Locate the cell with the specified text and output its (x, y) center coordinate. 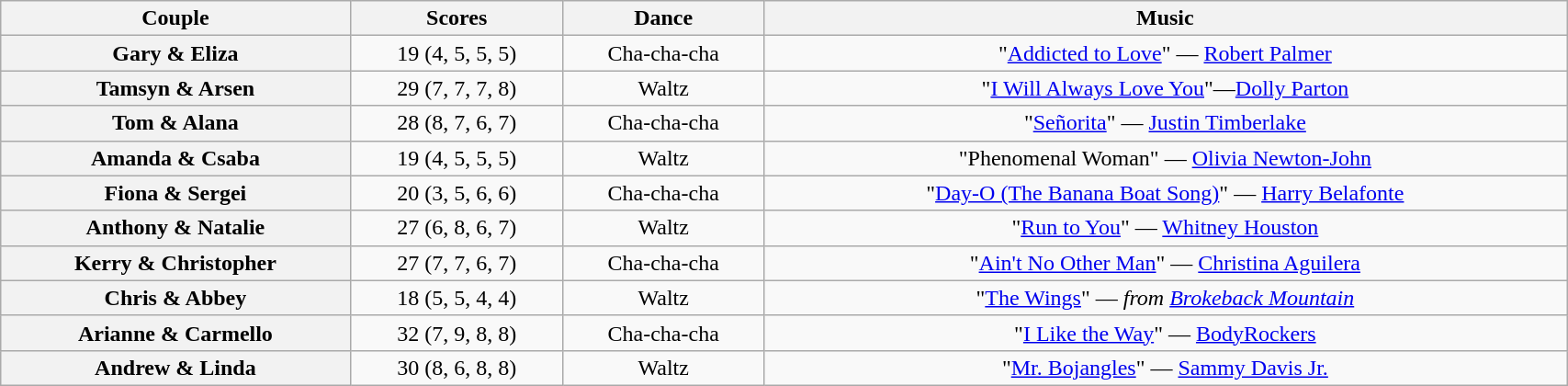
Fiona & Sergei (175, 193)
"Señorita" — Justin Timberlake (1165, 123)
20 (3, 5, 6, 6) (457, 193)
27 (6, 8, 6, 7) (457, 228)
Andrew & Linda (175, 368)
Tom & Alana (175, 123)
"Ain't No Other Man" — Christina Aguilera (1165, 263)
29 (7, 7, 7, 8) (457, 88)
"Addicted to Love" — Robert Palmer (1165, 53)
18 (5, 5, 4, 4) (457, 298)
"I Like the Way" — BodyRockers (1165, 333)
Music (1165, 18)
Anthony & Natalie (175, 228)
Amanda & Csaba (175, 158)
32 (7, 9, 8, 8) (457, 333)
Kerry & Christopher (175, 263)
Scores (457, 18)
Tamsyn & Arsen (175, 88)
"I Will Always Love You"—Dolly Parton (1165, 88)
"Phenomenal Woman" — Olivia Newton-John (1165, 158)
Chris & Abbey (175, 298)
"Day-O (The Banana Boat Song)" — Harry Belafonte (1165, 193)
Dance (663, 18)
Couple (175, 18)
"The Wings" — from Brokeback Mountain (1165, 298)
28 (8, 7, 6, 7) (457, 123)
"Run to You" — Whitney Houston (1165, 228)
27 (7, 7, 6, 7) (457, 263)
Gary & Eliza (175, 53)
Arianne & Carmello (175, 333)
30 (8, 6, 8, 8) (457, 368)
"Mr. Bojangles" — Sammy Davis Jr. (1165, 368)
